Pinpoint the cell where the given text exists, returning its [x, y] midpoint coordinate. 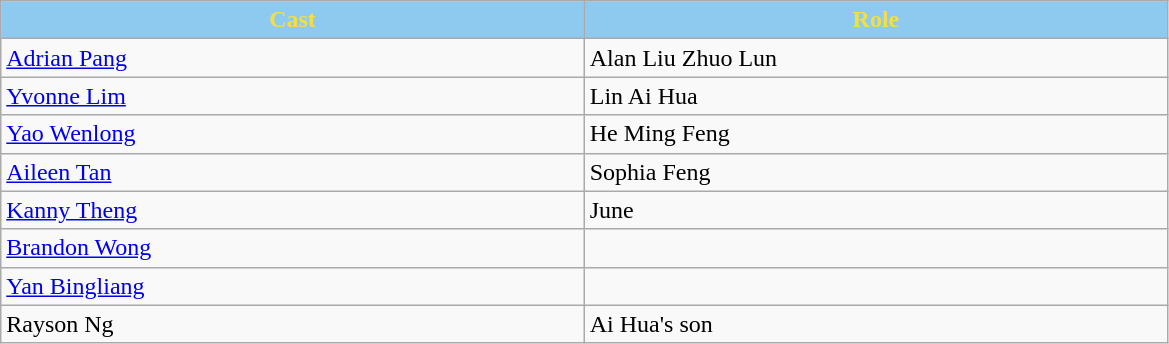
Role [876, 20]
Rayson Ng [292, 324]
Ai Hua's son [876, 324]
Yan Bingliang [292, 286]
Adrian Pang [292, 58]
He Ming Feng [876, 134]
Cast [292, 20]
Aileen Tan [292, 172]
Alan Liu Zhuo Lun [876, 58]
Brandon Wong [292, 248]
Yvonne Lim [292, 96]
Kanny Theng [292, 210]
Lin Ai Hua [876, 96]
June [876, 210]
Yao Wenlong [292, 134]
Sophia Feng [876, 172]
